Provide the (X, Y) coordinate of the cell's center where the given text is located.  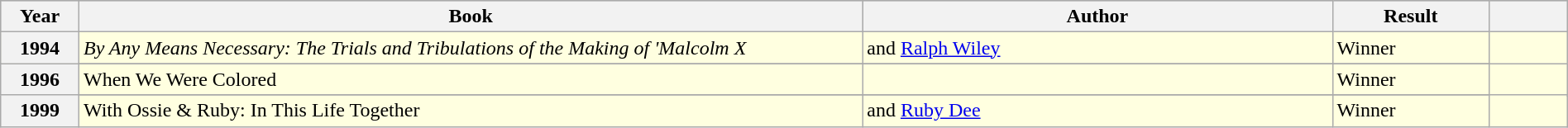
1996 (40, 79)
Author (1097, 17)
When We Were Colored (470, 79)
Year (40, 17)
and Ralph Wiley (1097, 48)
With Ossie & Ruby: In This Life Together (470, 111)
Book (470, 17)
1994 (40, 48)
1999 (40, 111)
Result (1411, 17)
By Any Means Necessary: The Trials and Tribulations of the Making of 'Malcolm X (470, 48)
and Ruby Dee (1097, 111)
